Pinpoint the cell where the given text exists, returning its [x, y] midpoint coordinate. 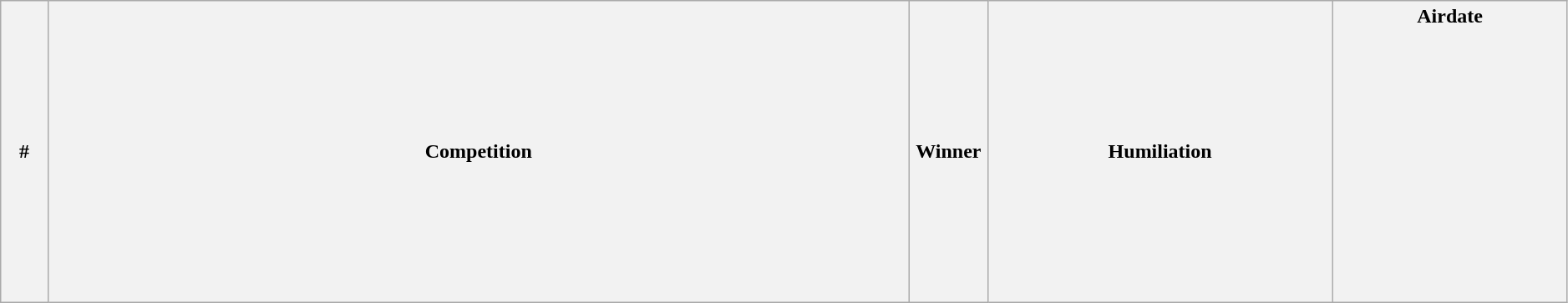
Airdate [1450, 152]
# [24, 152]
Competition [479, 152]
Winner [949, 152]
Humiliation [1160, 152]
